Return [x, y] of the center of cell containing provided text 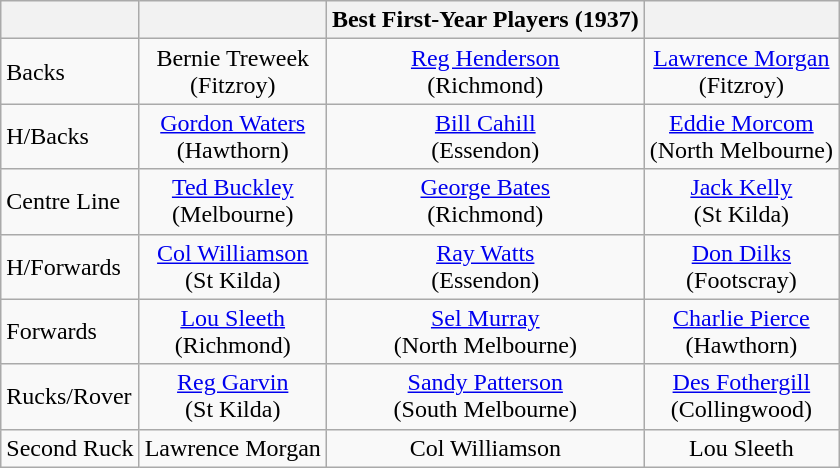
Ray Watts(Essendon) [485, 266]
Don Dilks(Footscray) [741, 266]
Col Williamson(St Kilda) [232, 266]
Col Williamson [485, 448]
Lou Sleeth(Richmond) [232, 332]
Bill Cahill(Essendon) [485, 136]
Eddie Morcom(North Melbourne) [741, 136]
Gordon Waters(Hawthorn) [232, 136]
Bernie Treweek(Fitzroy) [232, 72]
Rucks/Rover [70, 396]
H/Forwards [70, 266]
Lawrence Morgan [232, 448]
Jack Kelly(St Kilda) [741, 202]
George Bates(Richmond) [485, 202]
Sandy Patterson(South Melbourne) [485, 396]
Ted Buckley(Melbourne) [232, 202]
Charlie Pierce(Hawthorn) [741, 332]
Sel Murray(North Melbourne) [485, 332]
Lawrence Morgan(Fitzroy) [741, 72]
Centre Line [70, 202]
Lou Sleeth [741, 448]
Backs [70, 72]
Reg Garvin(St Kilda) [232, 396]
Best First-Year Players (1937) [485, 20]
H/Backs [70, 136]
Forwards [70, 332]
Des Fothergill(Collingwood) [741, 396]
Reg Henderson(Richmond) [485, 72]
Second Ruck [70, 448]
